Find where the given text appears and provide that cell's center as (x, y) coordinate. 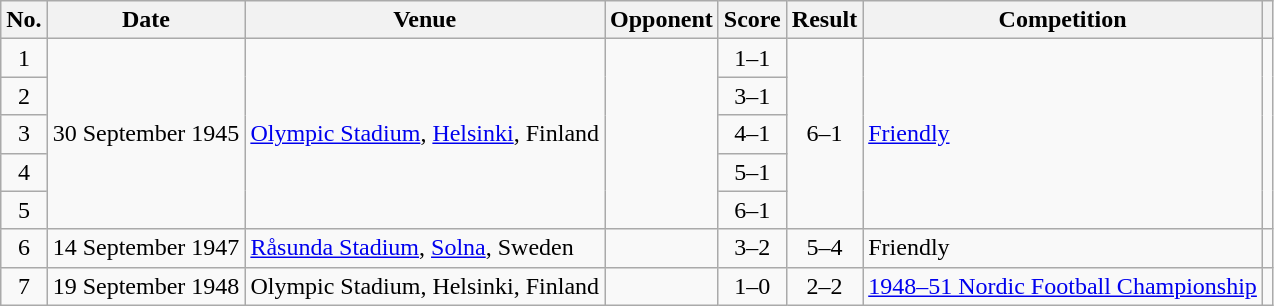
19 September 1948 (146, 286)
1948–51 Nordic Football Championship (1063, 286)
2–2 (824, 286)
5–4 (824, 248)
Competition (1063, 20)
6 (24, 248)
1–1 (752, 58)
3–1 (752, 96)
4–1 (752, 134)
Råsunda Stadium, Solna, Sweden (425, 248)
Score (752, 20)
Opponent (662, 20)
5–1 (752, 172)
7 (24, 286)
30 September 1945 (146, 134)
4 (24, 172)
No. (24, 20)
3–2 (752, 248)
Date (146, 20)
1–0 (752, 286)
5 (24, 210)
Result (824, 20)
3 (24, 134)
Venue (425, 20)
14 September 1947 (146, 248)
2 (24, 96)
1 (24, 58)
